For the text-containing cell, return its midpoint in (x, y) coordinate format. 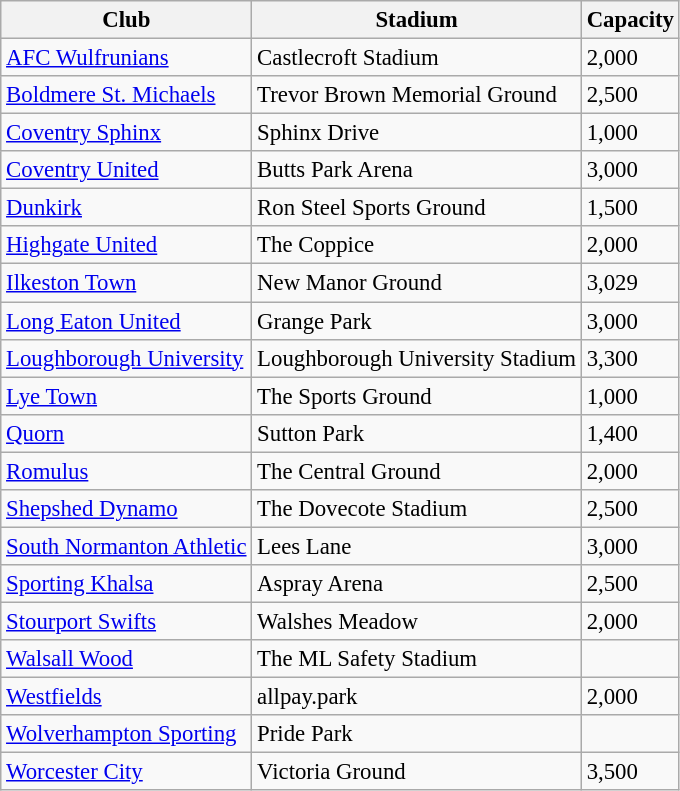
Victoria Ground (417, 772)
The Dovecote Stadium (417, 509)
Lye Town (126, 396)
3,029 (630, 283)
Walshes Meadow (417, 621)
Club (126, 20)
New Manor Ground (417, 283)
Ron Steel Sports Ground (417, 208)
Capacity (630, 20)
Loughborough University Stadium (417, 358)
Sphinx Drive (417, 133)
Worcester City (126, 772)
Highgate United (126, 245)
allpay.park (417, 697)
Trevor Brown Memorial Ground (417, 95)
The Central Ground (417, 471)
Ilkeston Town (126, 283)
Lees Lane (417, 546)
Walsall Wood (126, 659)
Long Eaton United (126, 321)
South Normanton Athletic (126, 546)
The Sports Ground (417, 396)
Pride Park (417, 734)
The Coppice (417, 245)
Dunkirk (126, 208)
Shepshed Dynamo (126, 509)
AFC Wulfrunians (126, 58)
Sporting Khalsa (126, 584)
Butts Park Arena (417, 170)
Wolverhampton Sporting (126, 734)
1,400 (630, 433)
Loughborough University (126, 358)
3,300 (630, 358)
Stourport Swifts (126, 621)
Boldmere St. Michaels (126, 95)
Grange Park (417, 321)
Sutton Park (417, 433)
The ML Safety Stadium (417, 659)
Castlecroft Stadium (417, 58)
Aspray Arena (417, 584)
3,500 (630, 772)
Westfields (126, 697)
1,500 (630, 208)
Coventry United (126, 170)
Romulus (126, 471)
Quorn (126, 433)
Coventry Sphinx (126, 133)
Stadium (417, 20)
